Detect which cell encompasses the target text, then output its [x, y] center coordinate. 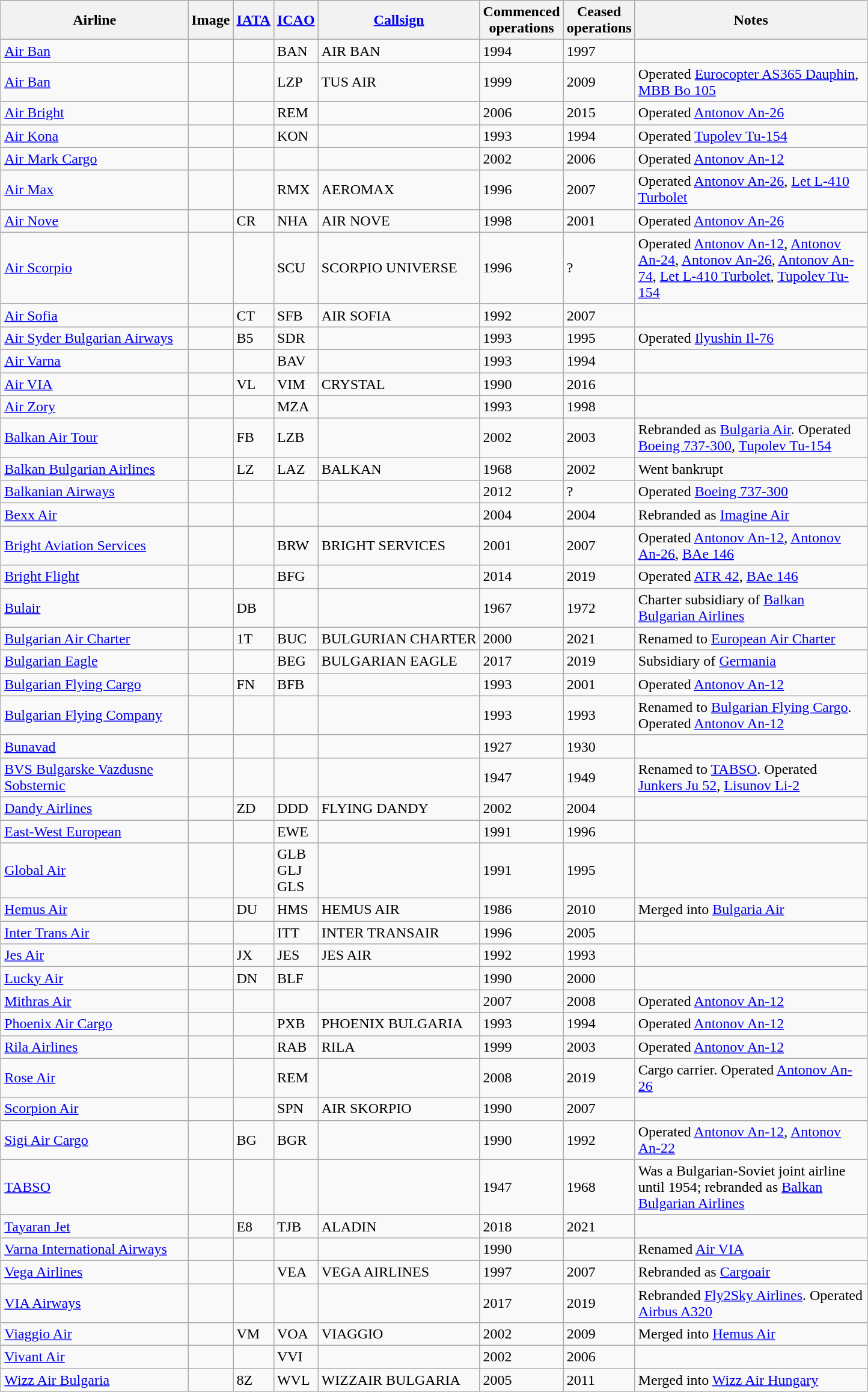
Tayaran Jet [95, 1226]
2010 [599, 910]
FN [254, 684]
ITT [296, 933]
Operated Antonov An-12, Antonov An-24, Antonov An-26, Antonov An-74, Let L-410 Turbolet, Tupolev Tu-154 [751, 268]
Bexx Air [95, 515]
Airline [95, 20]
Varna International Airways [95, 1249]
Wizz Air Bulgaria [95, 1380]
1949 [599, 777]
BUC [296, 639]
Commencedoperations [522, 20]
GLBGLJGLS [296, 871]
Air Varna [95, 361]
Operated Antonov An-26, Let L-410 Turbolet [751, 190]
BULGURIAN CHARTER [399, 639]
BGR [296, 1140]
Lucky Air [95, 978]
Subsidiary of Germania [751, 661]
ZD [254, 808]
Merged into Bulgaria Air [751, 910]
BG [254, 1140]
2012 [522, 492]
Bulgarian Eagle [95, 661]
AIR NOVE [399, 221]
BAN [296, 51]
BFB [296, 684]
BEG [296, 661]
Jes Air [95, 955]
Air Syder Bulgarian Airways [95, 338]
Air Bright [95, 113]
Bunavad [95, 746]
VL [254, 384]
Operated ATR 42, BAe 146 [751, 577]
AIR SKORPIO [399, 1109]
JES [296, 955]
DDD [296, 808]
Rebranded as Cargoair [751, 1272]
1967 [522, 607]
PXB [296, 1024]
Operated Boeing 737-300 [751, 492]
2016 [599, 384]
Balkanian Airways [95, 492]
Air VIA [95, 384]
DB [254, 607]
VIAGGIO [399, 1334]
SCU [296, 268]
Merged into Wizz Air Hungary [751, 1380]
Air Kona [95, 136]
2015 [599, 113]
1972 [599, 607]
2011 [599, 1380]
RMX [296, 190]
Hemus Air [95, 910]
Operated Ilyushin Il-76 [751, 338]
VIM [296, 384]
BLF [296, 978]
Bulgarian Air Charter [95, 639]
ALADIN [399, 1226]
RILA [399, 1047]
BALKAN [399, 469]
LZB [296, 438]
Balkan Air Tour [95, 438]
WIZZAIR BULGARIA [399, 1380]
Renamed to Bulgarian Flying Cargo. Operated Antonov An-12 [751, 716]
Merged into Hemus Air [751, 1334]
Rila Airlines [95, 1047]
DN [254, 978]
Bulgarian Flying Cargo [95, 684]
CR [254, 221]
Air Scorpio [95, 268]
LAZ [296, 469]
2018 [522, 1226]
Renamed Air VIA [751, 1249]
ICAO [296, 20]
HMS [296, 910]
BFG [296, 577]
SDR [296, 338]
AIR SOFIA [399, 315]
VOA [296, 1334]
B5 [254, 338]
VM [254, 1334]
BRW [296, 546]
Bulgarian Flying Company [95, 716]
CT [254, 315]
Renamed to European Air Charter [751, 639]
LZ [254, 469]
VEA [296, 1272]
VEGA AIRLINES [399, 1272]
TUS AIR [399, 82]
1986 [522, 910]
Air Zory [95, 407]
FB [254, 438]
Rebranded Fly2Sky Airlines. Operated Airbus A320 [751, 1302]
TJB [296, 1226]
Notes [751, 20]
Went bankrupt [751, 469]
Inter Trans Air [95, 933]
SFB [296, 315]
Viaggio Air [95, 1334]
Image [210, 20]
Vivant Air [95, 1357]
BRIGHT SERVICES [399, 546]
EWE [296, 832]
E8 [254, 1226]
PHOENIX BULGARIA [399, 1024]
Air Sofia [95, 315]
BVS Bulgarske Vazdusne Sobsternic [95, 777]
MZA [296, 407]
HEMUS AIR [399, 910]
CRYSTAL [399, 384]
Air Nove [95, 221]
Operated Antonov An-12, Antonov An-26, BAe 146 [751, 546]
Dandy Airlines [95, 808]
Operated Tupolev Tu-154 [751, 136]
Charter subsidiary of Balkan Bulgarian Airlines [751, 607]
Mithras Air [95, 1001]
Was a Bulgarian-Soviet joint airline until 1954; rebranded as Balkan Bulgarian Airlines [751, 1187]
KON [296, 136]
Ceasedoperations [599, 20]
DU [254, 910]
Phoenix Air Cargo [95, 1024]
Operated Antonov An-12, Antonov An-22 [751, 1140]
JX [254, 955]
VIA Airways [95, 1302]
Renamed to TABSO. Operated Junkers Ju 52, Lisunov Li-2 [751, 777]
8Z [254, 1380]
AEROMAX [399, 190]
Rebranded as Bulgaria Air. Operated Boeing 737-300, Tupolev Tu-154 [751, 438]
NHA [296, 221]
Air Mark Cargo [95, 159]
Rose Air [95, 1078]
Balkan Bulgarian Airlines [95, 469]
Bright Aviation Services [95, 546]
1930 [599, 746]
Bright Flight [95, 577]
Callsign [399, 20]
VVI [296, 1357]
LZP [296, 82]
Cargo carrier. Operated Antonov An-26 [751, 1078]
IATA [254, 20]
1T [254, 639]
BAV [296, 361]
Bulair [95, 607]
WVL [296, 1380]
Air Max [95, 190]
SCORPIO UNIVERSE [399, 268]
TABSO [95, 1187]
Sigi Air Cargo [95, 1140]
Vega Airlines [95, 1272]
Global Air [95, 871]
JES AIR [399, 955]
BULGARIAN EAGLE [399, 661]
SPN [296, 1109]
Rebranded as Imagine Air [751, 515]
FLYING DANDY [399, 808]
RAB [296, 1047]
Scorpion Air [95, 1109]
INTER TRANSAIR [399, 933]
1927 [522, 746]
East-West European [95, 832]
AIR BAN [399, 51]
2014 [522, 577]
Operated Eurocopter AS365 Dauphin, MBB Bo 105 [751, 82]
